Extract the (X, Y) coordinate from the center of the cell holding the provided text.  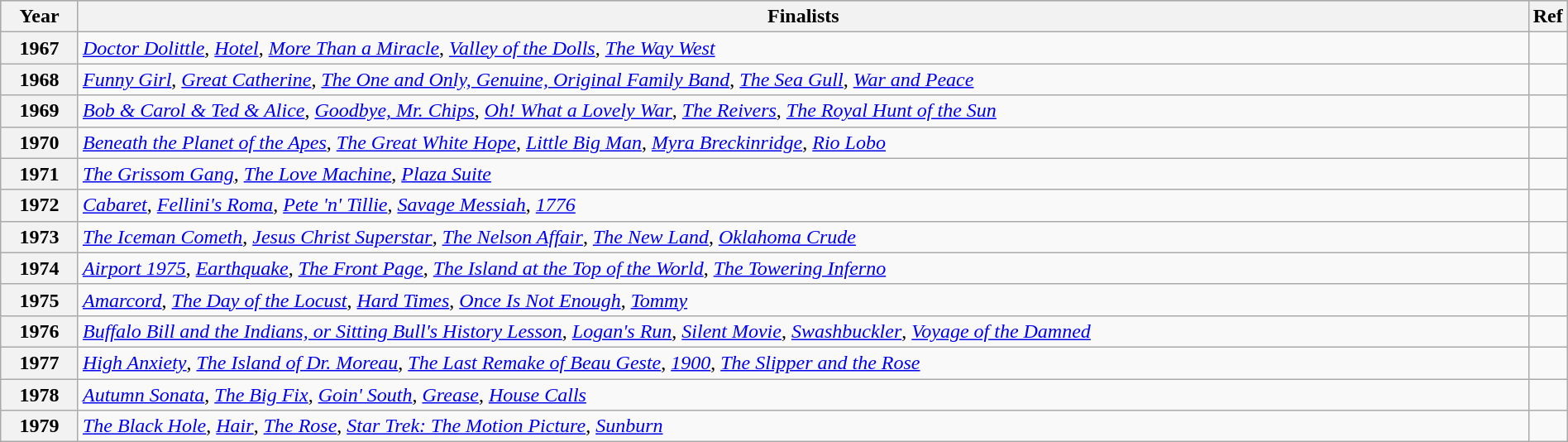
1977 (40, 363)
1973 (40, 237)
Autumn Sonata, The Big Fix, Goin' South, Grease, House Calls (803, 395)
Amarcord, The Day of the Locust, Hard Times, Once Is Not Enough, Tommy (803, 300)
1974 (40, 268)
1967 (40, 48)
Ref (1548, 17)
Buffalo Bill and the Indians, or Sitting Bull's History Lesson, Logan's Run, Silent Movie, Swashbuckler, Voyage of the Damned (803, 331)
Cabaret, Fellini's Roma, Pete 'n' Tillie, Savage Messiah, 1776 (803, 205)
Funny Girl, Great Catherine, The One and Only, Genuine, Original Family Band, The Sea Gull, War and Peace (803, 79)
Doctor Dolittle, Hotel, More Than a Miracle, Valley of the Dolls, The Way West (803, 48)
Finalists (803, 17)
1976 (40, 331)
The Iceman Cometh, Jesus Christ Superstar, The Nelson Affair, The New Land, Oklahoma Crude (803, 237)
Beneath the Planet of the Apes, The Great White Hope, Little Big Man, Myra Breckinridge, Rio Lobo (803, 142)
The Black Hole, Hair, The Rose, Star Trek: The Motion Picture, Sunburn (803, 426)
Airport 1975, Earthquake, The Front Page, The Island at the Top of the World, The Towering Inferno (803, 268)
The Grissom Gang, The Love Machine, Plaza Suite (803, 174)
1975 (40, 300)
High Anxiety, The Island of Dr. Moreau, The Last Remake of Beau Geste, 1900, The Slipper and the Rose (803, 363)
1978 (40, 395)
Year (40, 17)
1969 (40, 111)
1970 (40, 142)
1979 (40, 426)
Bob & Carol & Ted & Alice, Goodbye, Mr. Chips, Oh! What a Lovely War, The Reivers, The Royal Hunt of the Sun (803, 111)
1972 (40, 205)
1968 (40, 79)
1971 (40, 174)
